Detect which cell encompasses the target text, then output its [x, y] center coordinate. 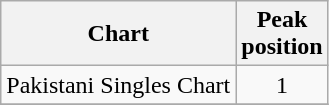
Chart [118, 34]
1 [282, 85]
Peakposition [282, 34]
Pakistani Singles Chart [118, 85]
